Output the [X, Y] coordinate of the center of the cell containing the given text.  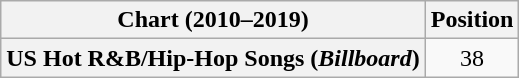
US Hot R&B/Hip-Hop Songs (Billboard) [213, 58]
Chart (2010–2019) [213, 20]
Position [472, 20]
38 [472, 58]
